Identify which cell holds the provided text, then report its (x, y) central coordinate. 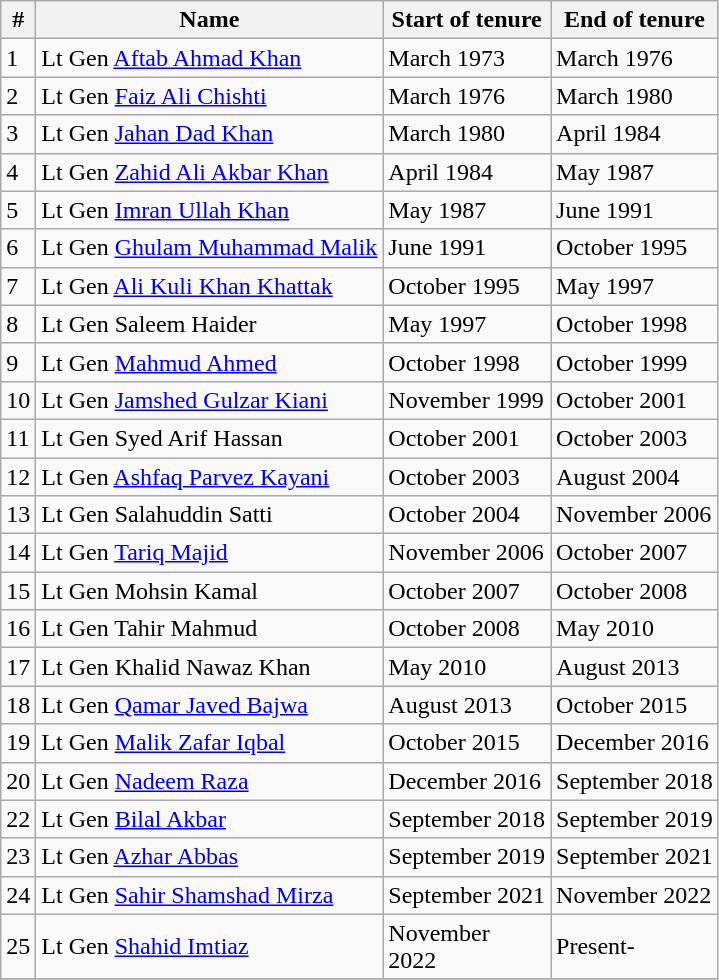
19 (18, 743)
Lt Gen Mohsin Kamal (210, 591)
22 (18, 819)
Lt Gen Imran Ullah Khan (210, 210)
End of tenure (635, 20)
4 (18, 172)
November 2022 (635, 895)
8 (18, 324)
20 (18, 781)
Name (210, 20)
Lt Gen Qamar Javed Bajwa (210, 705)
Lt Gen Syed Arif Hassan (210, 438)
10 (18, 400)
August 2004 (635, 477)
Lt Gen Bilal Akbar (210, 819)
Lt Gen Jamshed Gulzar Kiani (210, 400)
Lt Gen Zahid Ali Akbar Khan (210, 172)
Lt Gen Jahan Dad Khan (210, 134)
October 2004 (467, 515)
Lt Gen Ali Kuli Khan Khattak (210, 286)
Lt Gen Mahmud Ahmed (210, 362)
Lt Gen Faiz Ali Chishti (210, 96)
7 (18, 286)
Lt Gen Tahir Mahmud (210, 629)
5 (18, 210)
14 (18, 553)
6 (18, 248)
Lt Gen Khalid Nawaz Khan (210, 667)
October 1999 (635, 362)
November2022 (467, 946)
Lt Gen Salahuddin Satti (210, 515)
Lt Gen Ashfaq Parvez Kayani (210, 477)
23 (18, 857)
Lt Gen Azhar Abbas (210, 857)
Lt Gen Tariq Majid (210, 553)
13 (18, 515)
Lt Gen Shahid Imtiaz (210, 946)
25 (18, 946)
November 1999 (467, 400)
Present- (635, 946)
9 (18, 362)
17 (18, 667)
Lt Gen Malik Zafar Iqbal (210, 743)
15 (18, 591)
11 (18, 438)
# (18, 20)
18 (18, 705)
3 (18, 134)
Lt Gen Saleem Haider (210, 324)
Lt Gen Sahir Shamshad Mirza (210, 895)
Start of tenure (467, 20)
1 (18, 58)
2 (18, 96)
24 (18, 895)
Lt Gen Ghulam Muhammad Malik (210, 248)
16 (18, 629)
12 (18, 477)
Lt Gen Nadeem Raza (210, 781)
Lt Gen Aftab Ahmad Khan (210, 58)
March 1973 (467, 58)
